Find where the given text appears and provide that cell's center as [X, Y] coordinate. 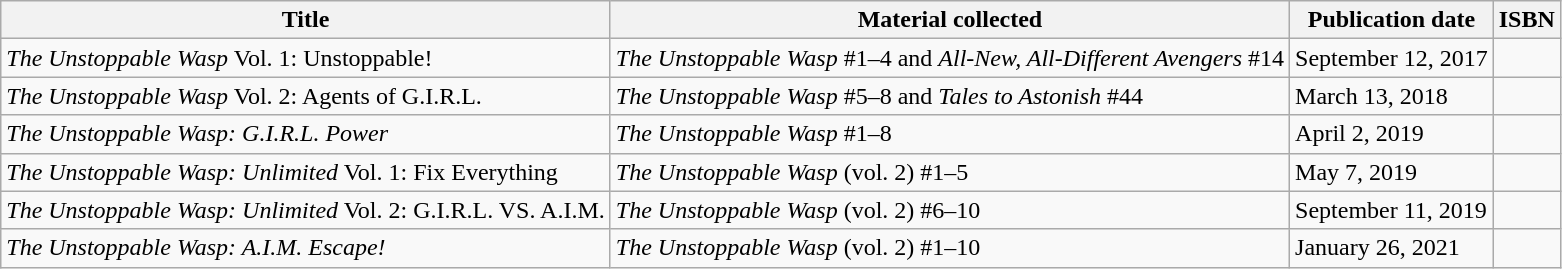
September 12, 2017 [1392, 58]
The Unstoppable Wasp #1–8 [950, 134]
The Unstoppable Wasp: Unlimited Vol. 2: G.I.R.L. VS. A.I.M. [306, 210]
Material collected [950, 20]
September 11, 2019 [1392, 210]
The Unstoppable Wasp (vol. 2) #1–5 [950, 172]
January 26, 2021 [1392, 248]
The Unstoppable Wasp: A.I.M. Escape! [306, 248]
The Unstoppable Wasp: Unlimited Vol. 1: Fix Everything [306, 172]
The Unstoppable Wasp (vol. 2) #6–10 [950, 210]
March 13, 2018 [1392, 96]
The Unstoppable Wasp #5–8 and Tales to Astonish #44 [950, 96]
The Unstoppable Wasp Vol. 2: Agents of G.I.R.L. [306, 96]
April 2, 2019 [1392, 134]
The Unstoppable Wasp (vol. 2) #1–10 [950, 248]
May 7, 2019 [1392, 172]
ISBN [1526, 20]
The Unstoppable Wasp Vol. 1: Unstoppable! [306, 58]
The Unstoppable Wasp: G.I.R.L. Power [306, 134]
Publication date [1392, 20]
Title [306, 20]
The Unstoppable Wasp #1–4 and All-New, All-Different Avengers #14 [950, 58]
